Determine the [X, Y] coordinate at the center of the cell enclosing the given text.  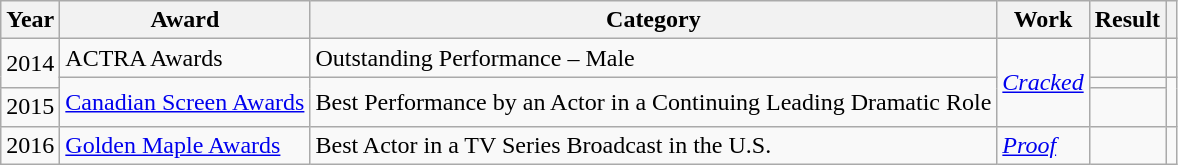
Cracked [1043, 82]
Work [1043, 20]
2014 [30, 64]
Best Actor in a TV Series Broadcast in the U.S. [654, 145]
Result [1127, 20]
Category [654, 20]
Award [185, 20]
Year [30, 20]
2015 [30, 107]
Outstanding Performance – Male [654, 58]
2016 [30, 145]
Golden Maple Awards [185, 145]
Canadian Screen Awards [185, 102]
Proof [1043, 145]
Best Performance by an Actor in a Continuing Leading Dramatic Role [654, 102]
ACTRA Awards [185, 58]
